Provide the (X, Y) coordinate of the cell's center where the given text is located.  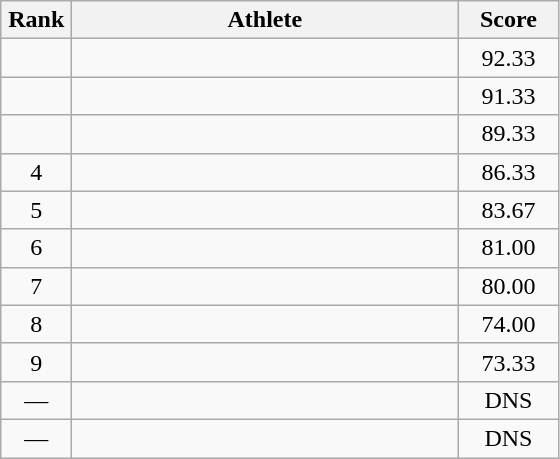
Athlete (265, 20)
6 (36, 248)
Rank (36, 20)
86.33 (508, 172)
74.00 (508, 324)
5 (36, 210)
92.33 (508, 58)
9 (36, 362)
73.33 (508, 362)
89.33 (508, 134)
8 (36, 324)
7 (36, 286)
81.00 (508, 248)
83.67 (508, 210)
91.33 (508, 96)
4 (36, 172)
Score (508, 20)
80.00 (508, 286)
